Scan for the cell matching the given text and deliver its [x, y] coordinate at center. 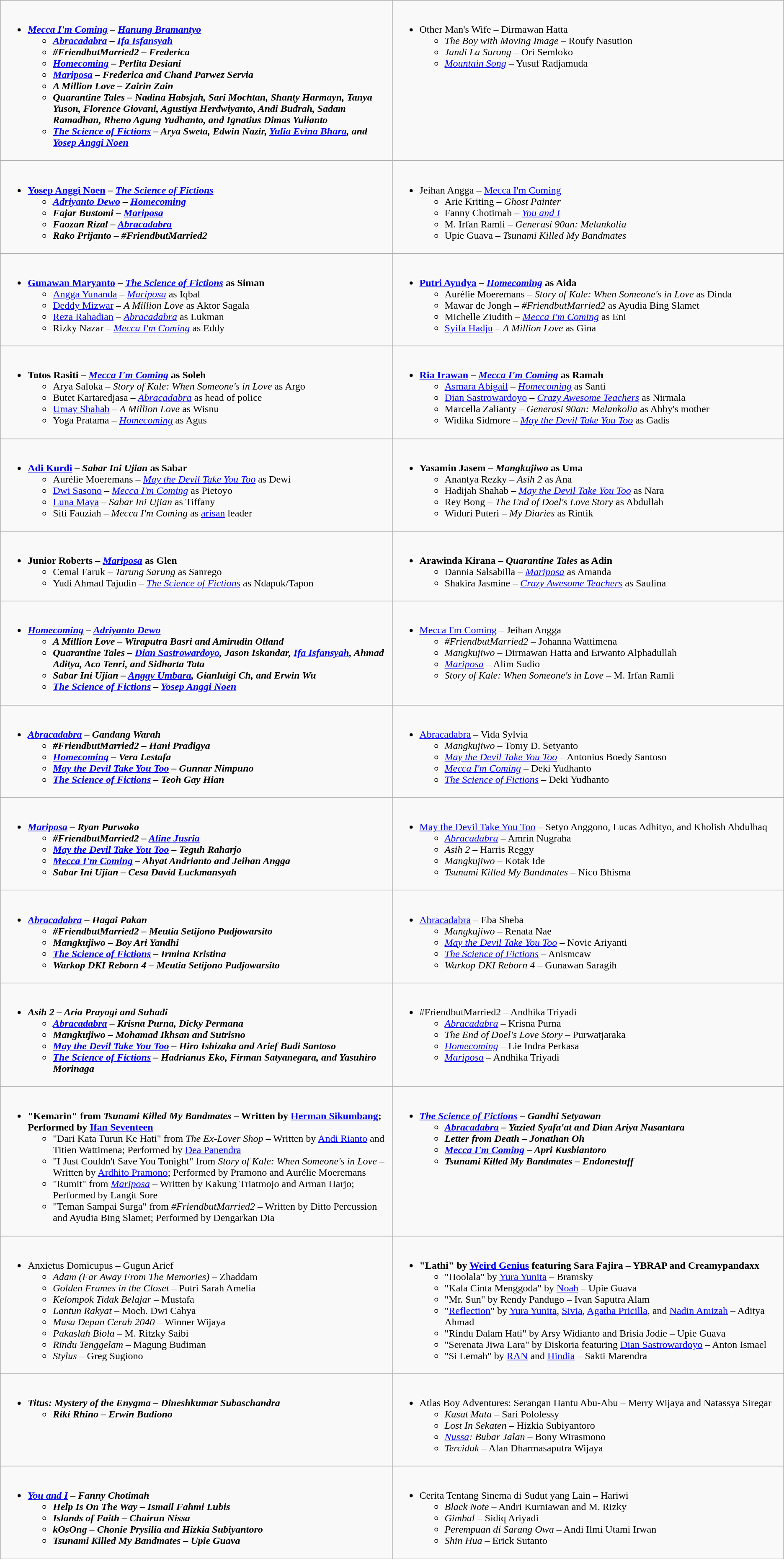
Titus: Mystery of the Enygma – Dineshkumar SubaschandraRiki Rhino – Erwin Budiono [196, 1420]
Arawinda Kirana – Quarantine Tales as AdinDannia Salsabilla – Mariposa as AmandaShakira Jasmine – Crazy Awesome Teachers as Saulina [588, 566]
Junior Roberts – Mariposa as GlenCemal Faruk – Tarung Sarung as SanregoYudi Ahmad Tajudin – The Science of Fictions as Ndapuk/Tapon [196, 566]
Other Man's Wife – Dirmawan HattaThe Boy with Moving Image – Roufy NasutionJandi La Surong – Ori SemlokoMountain Song – Yusuf Radjamuda [588, 80]
